Detect which cell encompasses the target text, then output its [x, y] center coordinate. 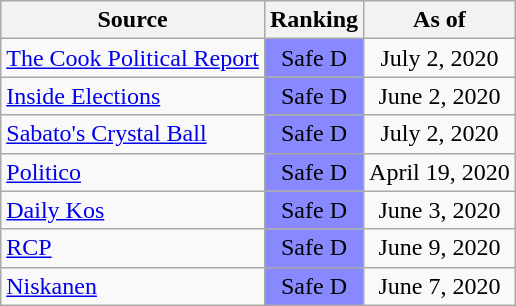
As of [440, 20]
Daily Kos [133, 210]
RCP [133, 248]
Niskanen [133, 286]
The Cook Political Report [133, 58]
June 9, 2020 [440, 248]
Sabato's Crystal Ball [133, 134]
April 19, 2020 [440, 172]
June 7, 2020 [440, 286]
Ranking [314, 20]
June 2, 2020 [440, 96]
June 3, 2020 [440, 210]
Source [133, 20]
Politico [133, 172]
Inside Elections [133, 96]
